Return [x, y] of the center of cell containing provided text 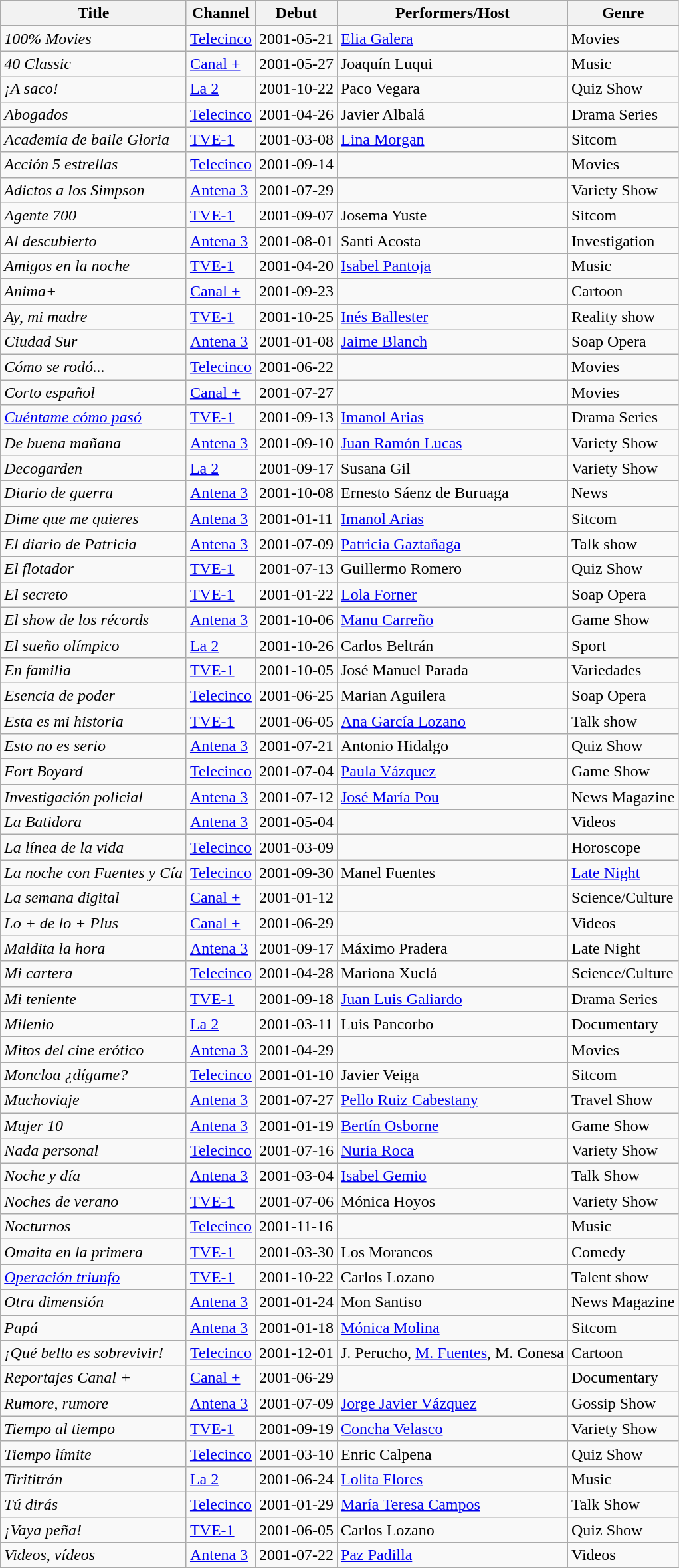
Inés Ballester [452, 317]
Joaquín Luqui [452, 64]
Milenio [94, 1024]
Manu Carreño [452, 620]
Lola Forner [452, 594]
Isabel Pantoja [452, 266]
Cómo se rodó... [94, 367]
Mónica Molina [452, 1328]
Ciudad Sur [94, 342]
El diario de Patricia [94, 544]
Al descubierto [94, 240]
Jorge Javier Vázquez [452, 1403]
Carlos Beltrán [452, 645]
2001-11-16 [296, 1227]
Comedy [623, 1252]
En familia [94, 670]
2001-03-10 [296, 1454]
2001-05-04 [296, 822]
Investigation [623, 240]
María Teresa Campos [452, 1504]
Gossip Show [623, 1403]
Ana García Lozano [452, 721]
¡Vaya peña! [94, 1529]
Manel Fuentes [452, 873]
2001-10-26 [296, 645]
2001-09-30 [296, 873]
Reportajes Canal + [94, 1378]
Papá [94, 1328]
2001-07-06 [296, 1201]
Videos, vídeos [94, 1555]
El secreto [94, 594]
2001-01-18 [296, 1328]
Concha Velasco [452, 1429]
2001-03-30 [296, 1252]
Tirititrán [94, 1479]
2001-06-24 [296, 1479]
La semana digital [94, 898]
40 Classic [94, 64]
La noche con Fuentes y Cía [94, 873]
Noches de verano [94, 1201]
Sport [623, 645]
Diario de guerra [94, 493]
Operación triunfo [94, 1277]
2001-07-16 [296, 1151]
Elia Galera [452, 39]
2001-03-11 [296, 1024]
Nocturnos [94, 1227]
2001-07-21 [296, 746]
Mi teniente [94, 999]
Lolita Flores [452, 1479]
100% Movies [94, 39]
2001-09-07 [296, 215]
2001-04-28 [296, 974]
El show de los récords [94, 620]
Tiempo límite [94, 1454]
2001-03-08 [296, 139]
2001-09-19 [296, 1429]
2001-10-08 [296, 493]
Santi Acosta [452, 240]
2001-04-29 [296, 1049]
Esencia de poder [94, 695]
2001-09-18 [296, 999]
2001-07-22 [296, 1555]
Ernesto Sáenz de Buruaga [452, 493]
2001-08-01 [296, 240]
Noche y día [94, 1176]
Tú dirás [94, 1504]
Ay, mi madre [94, 317]
Maldita la hora [94, 948]
2001-04-20 [296, 266]
Horoscope [623, 847]
Marian Aguilera [452, 695]
Patricia Gaztañaga [452, 544]
Mon Santiso [452, 1302]
El flotador [94, 569]
Tiempo al tiempo [94, 1429]
Debut [296, 13]
De buena mañana [94, 443]
La Batidora [94, 822]
Omaita en la primera [94, 1252]
Mujer 10 [94, 1126]
Reality show [623, 317]
2001-01-10 [296, 1075]
Travel Show [623, 1100]
2001-01-22 [296, 594]
News [623, 493]
Javier Albalá [452, 114]
Los Morancos [452, 1252]
Enric Calpena [452, 1454]
Amigos en la noche [94, 266]
Rumore, rumore [94, 1403]
2001-09-13 [296, 418]
Mitos del cine erótico [94, 1049]
2001-09-10 [296, 443]
Pello Ruiz Cabestany [452, 1100]
El sueño olímpico [94, 645]
Javier Veiga [452, 1075]
2001-10-05 [296, 670]
Bertín Osborne [452, 1126]
Dime que me quieres [94, 519]
Variedades [623, 670]
Genre [623, 13]
Nuria Roca [452, 1151]
2001-07-04 [296, 772]
Antonio Hidalgo [452, 746]
Lina Morgan [452, 139]
2001-01-19 [296, 1126]
J. Perucho, M. Fuentes, M. Conesa [452, 1353]
Juan Ramón Lucas [452, 443]
Decogarden [94, 468]
2001-12-01 [296, 1353]
2001-06-22 [296, 367]
Juan Luis Galiardo [452, 999]
Cuéntame cómo pasó [94, 418]
Mariona Xuclá [452, 974]
2001-01-12 [296, 898]
Agente 700 [94, 215]
Muchoviaje [94, 1100]
Fort Boyard [94, 772]
Esto no es serio [94, 746]
Abogados [94, 114]
Mónica Hoyos [452, 1201]
Acción 5 estrellas [94, 165]
2001-10-25 [296, 317]
¡A saco! [94, 89]
Josema Yuste [452, 215]
Guillermo Romero [452, 569]
Luis Pancorbo [452, 1024]
Performers/Host [452, 13]
Talent show [623, 1277]
Title [94, 13]
Lo + de lo + Plus [94, 923]
Mi cartera [94, 974]
2001-01-24 [296, 1302]
2001-10-06 [296, 620]
Nada personal [94, 1151]
2001-03-04 [296, 1176]
Moncloa ¿dígame? [94, 1075]
2001-01-29 [296, 1504]
2001-01-11 [296, 519]
Isabel Gemio [452, 1176]
2001-05-21 [296, 39]
Jaime Blanch [452, 342]
Channel [221, 13]
Esta es mi historia [94, 721]
2001-01-08 [296, 342]
Susana Gil [452, 468]
Corto español [94, 392]
2001-03-09 [296, 847]
2001-09-14 [296, 165]
Adictos a los Simpson [94, 190]
Investigación policial [94, 797]
Paco Vegara [452, 89]
2001-04-26 [296, 114]
José Manuel Parada [452, 670]
La línea de la vida [94, 847]
2001-06-25 [296, 695]
Anima+ [94, 291]
Paula Vázquez [452, 772]
Paz Padilla [452, 1555]
Máximo Pradera [452, 948]
2001-05-27 [296, 64]
2001-07-13 [296, 569]
2001-07-12 [296, 797]
2001-09-23 [296, 291]
Academia de baile Gloria [94, 139]
Otra dimensión [94, 1302]
¡Qué bello es sobrevivir! [94, 1353]
José María Pou [452, 797]
2001-07-29 [296, 190]
